Scan for the cell matching the given text and deliver its (x, y) coordinate at center. 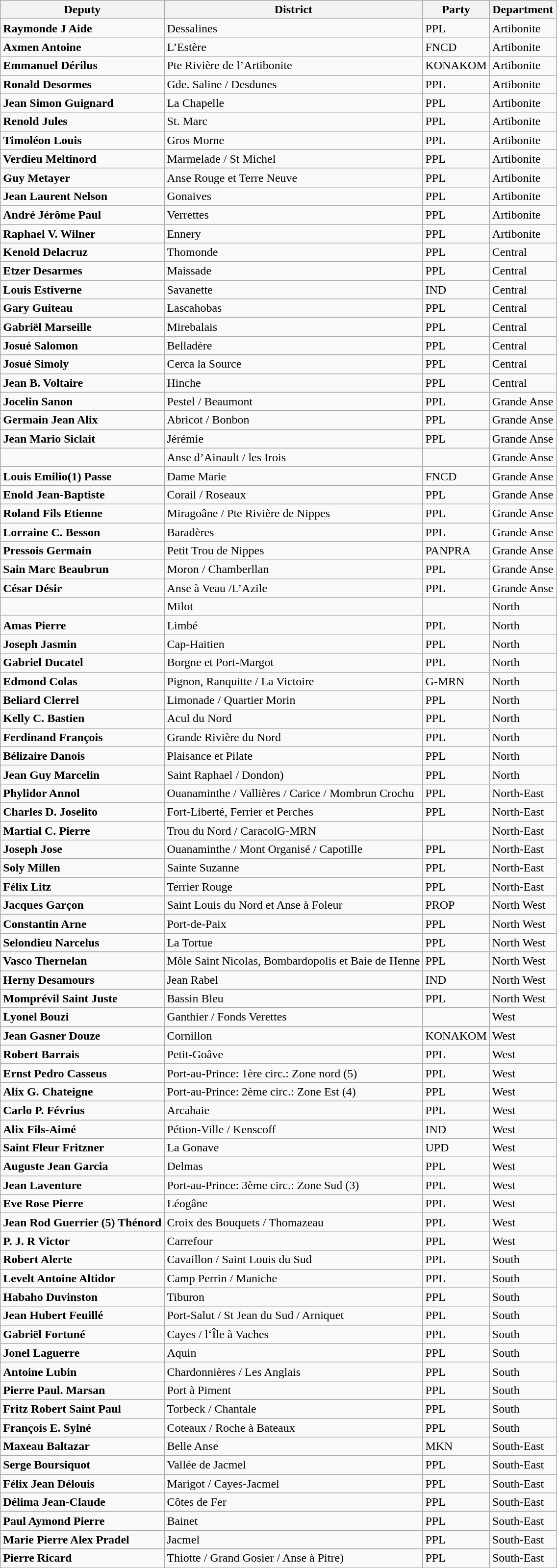
Jonel Laguerre (82, 1353)
Ouanaminthe / Mont Organisé / Capotille (293, 849)
Croix des Bouquets / Thomazeau (293, 1222)
Pétion-Ville / Kenscoff (293, 1129)
Bassin Bleu (293, 998)
Pte Rivière de l’Artibonite (293, 66)
Axmen Antoine (82, 47)
Martial C. Pierre (82, 831)
District (293, 10)
Félix Litz (82, 887)
Maissade (293, 271)
Party (456, 10)
Ronald Desormes (82, 84)
PANPRA (456, 551)
Pierre Paul. Marsan (82, 1390)
Jean Guy Marcelin (82, 774)
MKN (456, 1446)
Jocelin Sanon (82, 401)
Etzer Desarmes (82, 271)
Torbeck / Chantale (293, 1409)
Carlo P. Févrius (82, 1110)
Saint Louis du Nord et Anse à Foleur (293, 905)
Fort-Liberté, Ferrier et Perches (293, 812)
Maxeau Baltazar (82, 1446)
Antoine Lubin (82, 1371)
Raymonde J Aide (82, 28)
Coteaux / Roche à Bateaux (293, 1428)
Limbé (293, 625)
Josué Salomon (82, 346)
Pestel / Beaumont (293, 401)
Dame Marie (293, 476)
Pignon, Ranquitte / La Victoire (293, 681)
Guy Metayer (82, 177)
St. Marc (293, 122)
Gabriël Fortuné (82, 1334)
Port à Piment (293, 1390)
Charles D. Joselito (82, 812)
Côtes de Fer (293, 1502)
César Désir (82, 588)
Fritz Robert Saint Paul (82, 1409)
Petit Trou de Nippes (293, 551)
Jean Simon Guignard (82, 103)
Savanette (293, 290)
Edmond Colas (82, 681)
L’Estère (293, 47)
Vallée de Jacmel (293, 1465)
Delmas (293, 1167)
Roland Fils Etienne (82, 513)
Alix G. Chateigne (82, 1092)
Verdieu Meltinord (82, 159)
Constantin Arne (82, 924)
Anse d’Ainault / les Irois (293, 457)
Camp Perrin / Maniche (293, 1278)
Limonade / Quartier Morin (293, 700)
Belladère (293, 346)
Ouanaminthe / Vallières / Carice / Mombrun Crochu (293, 793)
Jean Laventure (82, 1185)
Bainet (293, 1521)
Gde. Saline / Desdunes (293, 84)
Marmelade / St Michel (293, 159)
Germain Jean Alix (82, 420)
Ennery (293, 234)
Cornillon (293, 1036)
Trou du Nord / CaracolG-MRN (293, 831)
Verrettes (293, 215)
La Tortue (293, 943)
Gonaives (293, 196)
Selondieu Narcelus (82, 943)
Ganthier / Fonds Verettes (293, 1017)
Herny Desamours (82, 980)
G-MRN (456, 681)
Corail / Roseaux (293, 495)
Auguste Jean Garcia (82, 1167)
Paul Aymond Pierre (82, 1521)
Pierre Ricard (82, 1558)
Jérémie (293, 439)
Jean Rod Guerrier (5) Thénord (82, 1222)
UPD (456, 1148)
Pressois Germain (82, 551)
Léogâne (293, 1204)
PROP (456, 905)
Cap-Haitien (293, 644)
Borgne et Port-Margot (293, 663)
Gabriel Ducatel (82, 663)
Jacques Garçon (82, 905)
Marigot / Cayes-Jacmel (293, 1484)
Ernst Pedro Casseus (82, 1073)
Emmanuel Dérilus (82, 66)
Félix Jean Délouis (82, 1484)
Moron / Chamberllan (293, 570)
Deputy (82, 10)
Amas Pierre (82, 625)
Baradères (293, 532)
Tiburon (293, 1297)
Gros Morne (293, 140)
Robert Barrais (82, 1054)
Anse Rouge et Terre Neuve (293, 177)
Port-Salut / St Jean du Sud / Arniquet (293, 1316)
Hinche (293, 383)
Marie Pierre Alex Pradel (82, 1540)
Serge Boursiquot (82, 1465)
Jean Mario Siclait (82, 439)
Cerca la Source (293, 364)
Lascahobas (293, 308)
Délima Jean-Claude (82, 1502)
Josué Simoly (82, 364)
Eve Rose Pierre (82, 1204)
Kelly C. Bastien (82, 719)
Alix Fils-Aimé (82, 1129)
Chardonnières / Les Anglais (293, 1371)
Carrefour (293, 1241)
Timoléon Louis (82, 140)
Renold Jules (82, 122)
Kenold Delacruz (82, 252)
La Chapelle (293, 103)
Acul du Nord (293, 719)
Joseph Jose (82, 849)
Jean Gasner Douze (82, 1036)
Môle Saint Nicolas, Bombardopolis et Baie de Henne (293, 961)
Saint Raphael / Dondon) (293, 774)
Mirebalais (293, 327)
André Jérôme Paul (82, 215)
Petit-Goâve (293, 1054)
Cavaillon / Saint Louis du Sud (293, 1260)
Jean Hubert Feuillé (82, 1316)
Grande Rivière du Nord (293, 737)
Jean B. Voltaire (82, 383)
Port-au-Prince: 1ère circ.: Zone nord (5) (293, 1073)
P. J. R Victor (82, 1241)
Bélizaire Danois (82, 756)
Momprévil Saint Juste (82, 998)
Lyonel Bouzi (82, 1017)
Arcahaie (293, 1110)
Jean Laurent Nelson (82, 196)
Vasco Thernelan (82, 961)
Department (523, 10)
Anse à Veau /L’Azile (293, 588)
Saint Fleur Fritzner (82, 1148)
Thomonde (293, 252)
Belle Anse (293, 1446)
Terrier Rouge (293, 887)
Dessalines (293, 28)
Beliard Clerrel (82, 700)
Joseph Jasmin (82, 644)
Port-de-Paix (293, 924)
Cayes / l‘Île à Vaches (293, 1334)
Gabriël Marseille (82, 327)
Lorraine C. Besson (82, 532)
Jean Rabel (293, 980)
François E. Sylné (82, 1428)
La Gonave (293, 1148)
Gary Guiteau (82, 308)
Raphael V. Wilner (82, 234)
Robert Alerte (82, 1260)
Miragoâne / Pte Rivière de Nippes (293, 513)
Phylidor Annol (82, 793)
Port-au-Prince: 3ème circ.: Zone Sud (3) (293, 1185)
Louis Estiverne (82, 290)
Milot (293, 607)
Aquin (293, 1353)
Soly Millen (82, 868)
Ferdinand François (82, 737)
Enold Jean-Baptiste (82, 495)
Sain Marc Beaubrun (82, 570)
Louis Emilio(1) Passe (82, 476)
Habaho Duvinston (82, 1297)
Port-au-Prince: 2ème circ.: Zone Est (4) (293, 1092)
Thiotte / Grand Gosier / Anse à Pitre) (293, 1558)
Plaisance et Pilate (293, 756)
Abricot / Bonbon (293, 420)
Levelt Antoine Altidor (82, 1278)
Sainte Suzanne (293, 868)
Jacmel (293, 1540)
